Pinpoint the cell where the given text exists, returning its (X, Y) midpoint coordinate. 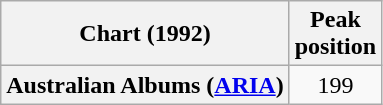
Australian Albums (ARIA) (145, 85)
Chart (1992) (145, 34)
199 (335, 85)
Peakposition (335, 34)
